Find where the given text appears and provide that cell's center as [X, Y] coordinate. 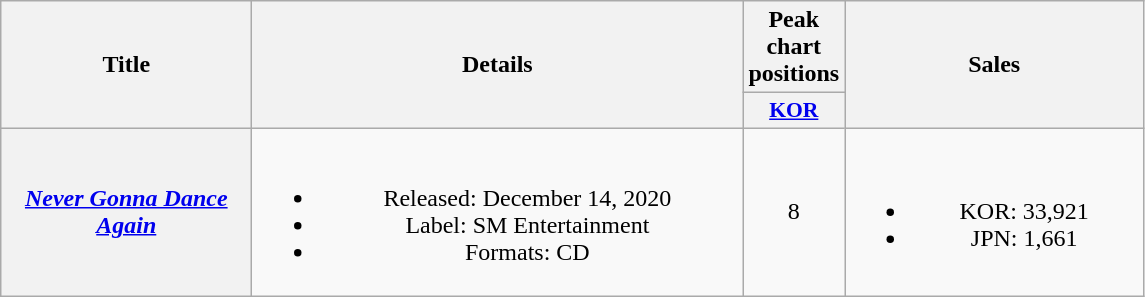
8 [794, 212]
Peak chart positions [794, 47]
Title [126, 65]
Released: December 14, 2020 Label: SM EntertainmentFormats: CD [498, 212]
Details [498, 65]
KOR [794, 111]
KOR: 33,921JPN: 1,661 [994, 212]
Never Gonna Dance Again [126, 212]
Sales [994, 65]
